Detect which cell encompasses the target text, then output its [x, y] center coordinate. 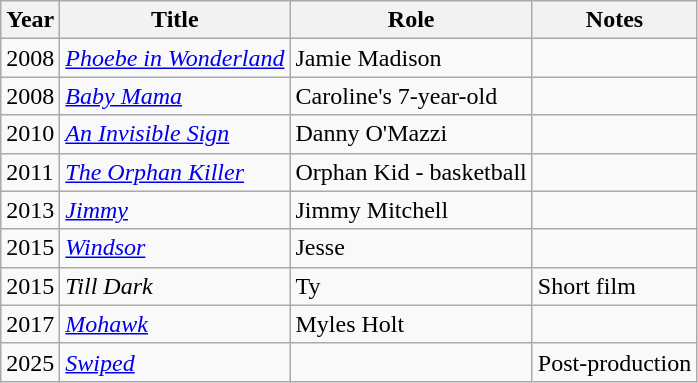
Danny O'Mazzi [411, 134]
Windsor [175, 248]
Jimmy [175, 210]
Ty [411, 286]
2025 [30, 362]
Orphan Kid - basketball [411, 172]
Myles Holt [411, 324]
Title [175, 20]
Year [30, 20]
Jesse [411, 248]
Baby Mama [175, 96]
Mohawk [175, 324]
Short film [614, 286]
An Invisible Sign [175, 134]
Jamie Madison [411, 58]
Role [411, 20]
2010 [30, 134]
Till Dark [175, 286]
2013 [30, 210]
Swiped [175, 362]
2017 [30, 324]
Post-production [614, 362]
Jimmy Mitchell [411, 210]
Notes [614, 20]
2011 [30, 172]
Caroline's 7-year-old [411, 96]
Phoebe in Wonderland [175, 58]
The Orphan Killer [175, 172]
